Identify which cell holds the provided text, then report its (X, Y) central coordinate. 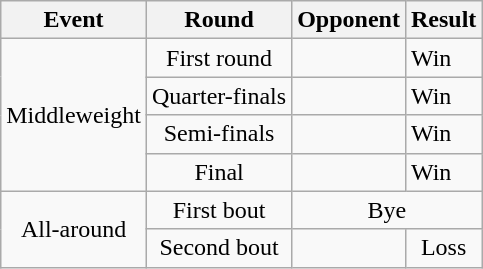
Semi-finals (218, 134)
All-around (74, 229)
Opponent (349, 20)
Loss (443, 248)
Quarter-finals (218, 96)
Event (74, 20)
Round (218, 20)
First round (218, 58)
Second bout (218, 248)
Result (443, 20)
First bout (218, 210)
Middleweight (74, 115)
Final (218, 172)
Bye (387, 210)
